Detect which cell encompasses the target text, then output its (X, Y) center coordinate. 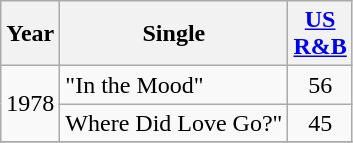
USR&B (320, 34)
1978 (30, 104)
Year (30, 34)
"In the Mood" (174, 85)
45 (320, 123)
Single (174, 34)
Where Did Love Go?" (174, 123)
56 (320, 85)
